Detect which cell encompasses the target text, then output its (X, Y) center coordinate. 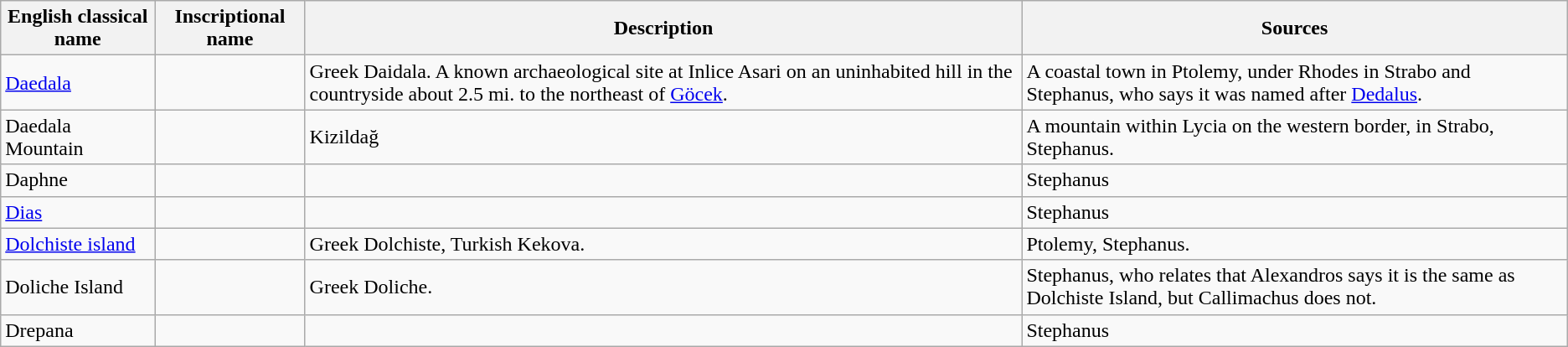
Daphne (78, 180)
Stephanus, who relates that Alexandros says it is the same as Dolchiste Island, but Callimachus does not. (1295, 287)
Daedala Mountain (78, 137)
Doliche Island (78, 287)
English classical name (78, 28)
Description (663, 28)
Kizildağ (663, 137)
Drepana (78, 330)
Sources (1295, 28)
Daedala (78, 82)
Greek Dolchiste, Turkish Kekova. (663, 244)
Greek Doliche. (663, 287)
Ptolemy, Stephanus. (1295, 244)
Greek Daidala. A known archaeological site at Inlice Asari on an uninhabited hill in the countryside about 2.5 mi. to the northeast of Göcek. (663, 82)
A coastal town in Ptolemy, under Rhodes in Strabo and Stephanus, who says it was named after Dedalus. (1295, 82)
Inscriptional name (230, 28)
Dolchiste island (78, 244)
A mountain within Lycia on the western border, in Strabo, Stephanus. (1295, 137)
Dias (78, 212)
